For the text-containing cell, return its midpoint in (X, Y) coordinate format. 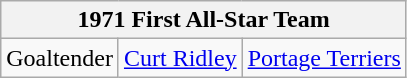
1971 First All-Star Team (204, 20)
Goaltender (60, 58)
Portage Terriers (324, 58)
Curt Ridley (180, 58)
